Determine the [x, y] coordinate at the center of the cell enclosing the given text.  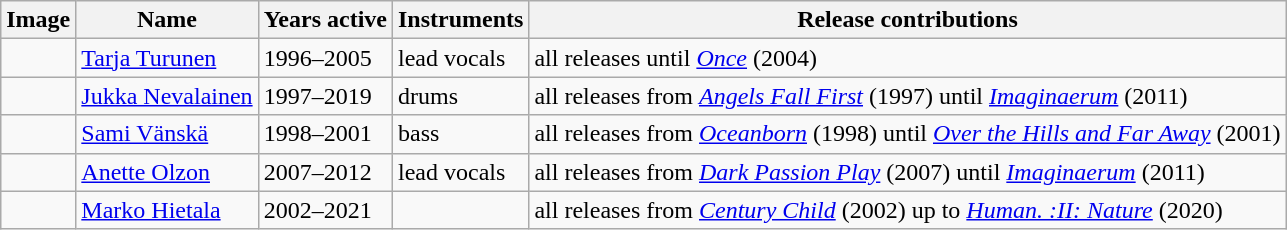
Jukka Nevalainen [167, 96]
Years active [325, 20]
2007–2012 [325, 172]
Name [167, 20]
all releases from Century Child (2002) up to Human. :II: Nature (2020) [908, 210]
1998–2001 [325, 134]
all releases from Dark Passion Play (2007) until Imaginaerum (2011) [908, 172]
1996–2005 [325, 58]
bass [460, 134]
1997–2019 [325, 96]
Anette Olzon [167, 172]
all releases from Oceanborn (1998) until Over the Hills and Far Away (2001) [908, 134]
Tarja Turunen [167, 58]
Marko Hietala [167, 210]
Image [38, 20]
Sami Vänskä [167, 134]
all releases from Angels Fall First (1997) until Imaginaerum (2011) [908, 96]
Instruments [460, 20]
all releases until Once (2004) [908, 58]
Release contributions [908, 20]
2002–2021 [325, 210]
drums [460, 96]
